Detect which cell encompasses the target text, then output its (X, Y) center coordinate. 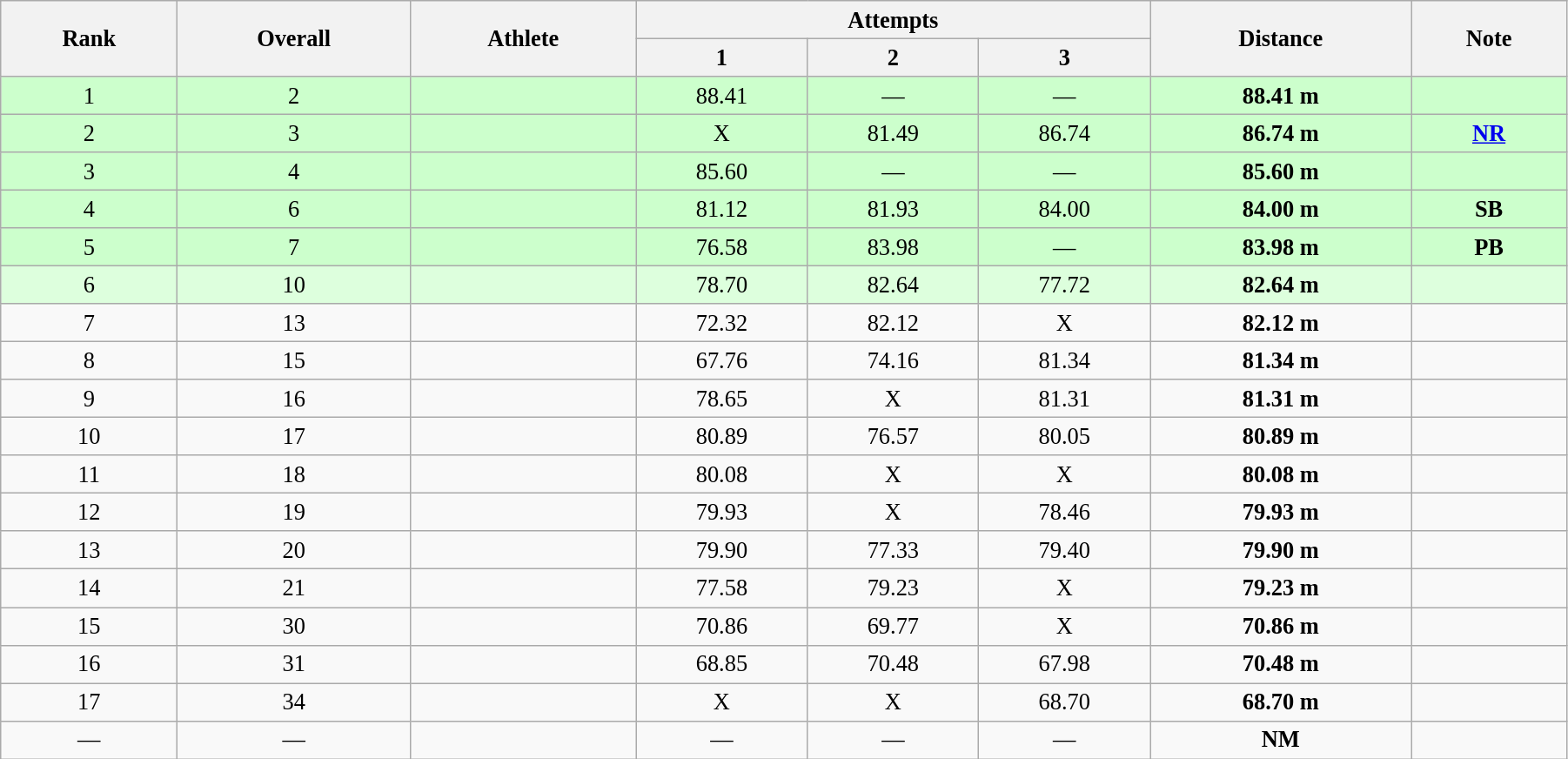
14 (89, 588)
81.31 (1065, 399)
Athlete (522, 38)
80.08 (722, 474)
21 (294, 588)
79.90 (722, 550)
77.72 (1065, 285)
79.23 (893, 588)
82.64 (893, 285)
86.74 m (1281, 133)
80.08 m (1281, 474)
80.89 m (1281, 436)
70.48 m (1281, 664)
5 (89, 247)
82.64 m (1281, 285)
Overall (294, 38)
79.93 m (1281, 512)
Distance (1281, 38)
68.85 (722, 664)
11 (89, 474)
72.32 (722, 323)
77.33 (893, 550)
85.60 m (1281, 171)
19 (294, 512)
Rank (89, 38)
30 (294, 626)
79.93 (722, 512)
81.49 (893, 133)
70.86 (722, 626)
83.98 (893, 247)
8 (89, 360)
74.16 (893, 360)
69.77 (893, 626)
SB (1490, 209)
67.76 (722, 360)
18 (294, 474)
80.05 (1065, 436)
NR (1490, 133)
78.65 (722, 399)
68.70 m (1281, 702)
88.41 (722, 95)
76.58 (722, 247)
81.34 m (1281, 360)
77.58 (722, 588)
84.00 (1065, 209)
67.98 (1065, 664)
82.12 m (1281, 323)
70.48 (893, 664)
79.40 (1065, 550)
9 (89, 399)
81.31 m (1281, 399)
NM (1281, 740)
80.89 (722, 436)
12 (89, 512)
81.12 (722, 209)
88.41 m (1281, 95)
86.74 (1065, 133)
78.46 (1065, 512)
83.98 m (1281, 247)
68.70 (1065, 702)
76.57 (893, 436)
79.23 m (1281, 588)
Attempts (893, 19)
78.70 (722, 285)
84.00 m (1281, 209)
70.86 m (1281, 626)
85.60 (722, 171)
81.34 (1065, 360)
79.90 m (1281, 550)
20 (294, 550)
34 (294, 702)
Note (1490, 38)
81.93 (893, 209)
31 (294, 664)
PB (1490, 247)
82.12 (893, 323)
